Identify which cell holds the provided text, then report its (X, Y) central coordinate. 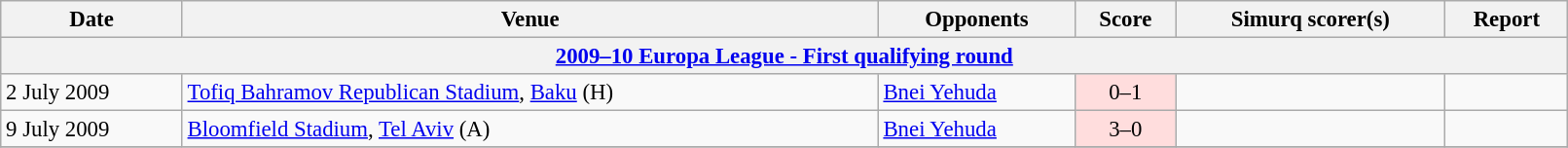
Opponents (977, 19)
3–0 (1125, 129)
Venue (529, 19)
2 July 2009 (91, 92)
0–1 (1125, 92)
Report (1507, 19)
Simurq scorer(s) (1310, 19)
Bloomfield Stadium, Tel Aviv (A) (529, 129)
9 July 2009 (91, 129)
Score (1125, 19)
2009–10 Europa League - First qualifying round (784, 56)
Tofiq Bahramov Republican Stadium, Baku (H) (529, 92)
Date (91, 19)
